From the cell containing the given text, extract its center point as (x, y) coordinate. 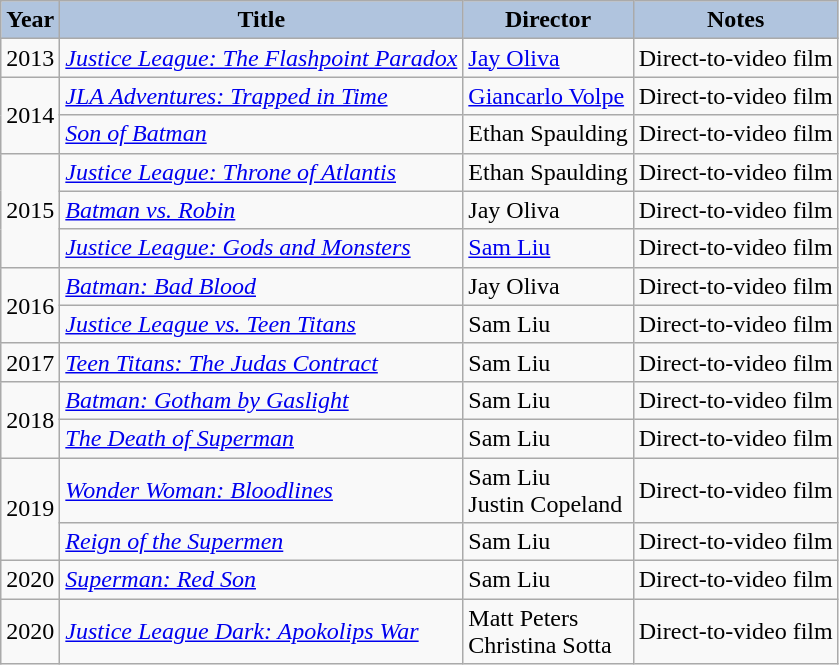
Title (262, 20)
Son of Batman (262, 134)
Justice League vs. Teen Titans (262, 324)
Justice League: The Flashpoint Paradox (262, 58)
Sam LiuJustin Copeland (548, 490)
2017 (30, 362)
Justice League: Throne of Atlantis (262, 172)
2018 (30, 419)
2016 (30, 305)
Year (30, 20)
2015 (30, 210)
Notes (736, 20)
Batman: Gotham by Gaslight (262, 400)
Justice League Dark: Apokolips War (262, 632)
Wonder Woman: Bloodlines (262, 490)
Batman vs. Robin (262, 210)
Justice League: Gods and Monsters (262, 248)
2014 (30, 115)
Batman: Bad Blood (262, 286)
Director (548, 20)
Matt PetersChristina Sotta (548, 632)
Giancarlo Volpe (548, 96)
2019 (30, 510)
Reign of the Supermen (262, 542)
Teen Titans: The Judas Contract (262, 362)
The Death of Superman (262, 438)
JLA Adventures: Trapped in Time (262, 96)
Superman: Red Son (262, 580)
2013 (30, 58)
